Output the (X, Y) coordinate of the center of the cell containing the given text.  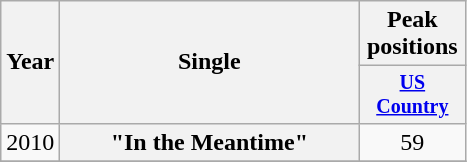
Single (210, 62)
Year (30, 62)
US Country (412, 94)
Peak positions (412, 34)
59 (412, 142)
2010 (30, 142)
"In the Meantime" (210, 142)
